Provide the (x, y) coordinate of the cell's center where the given text is located.  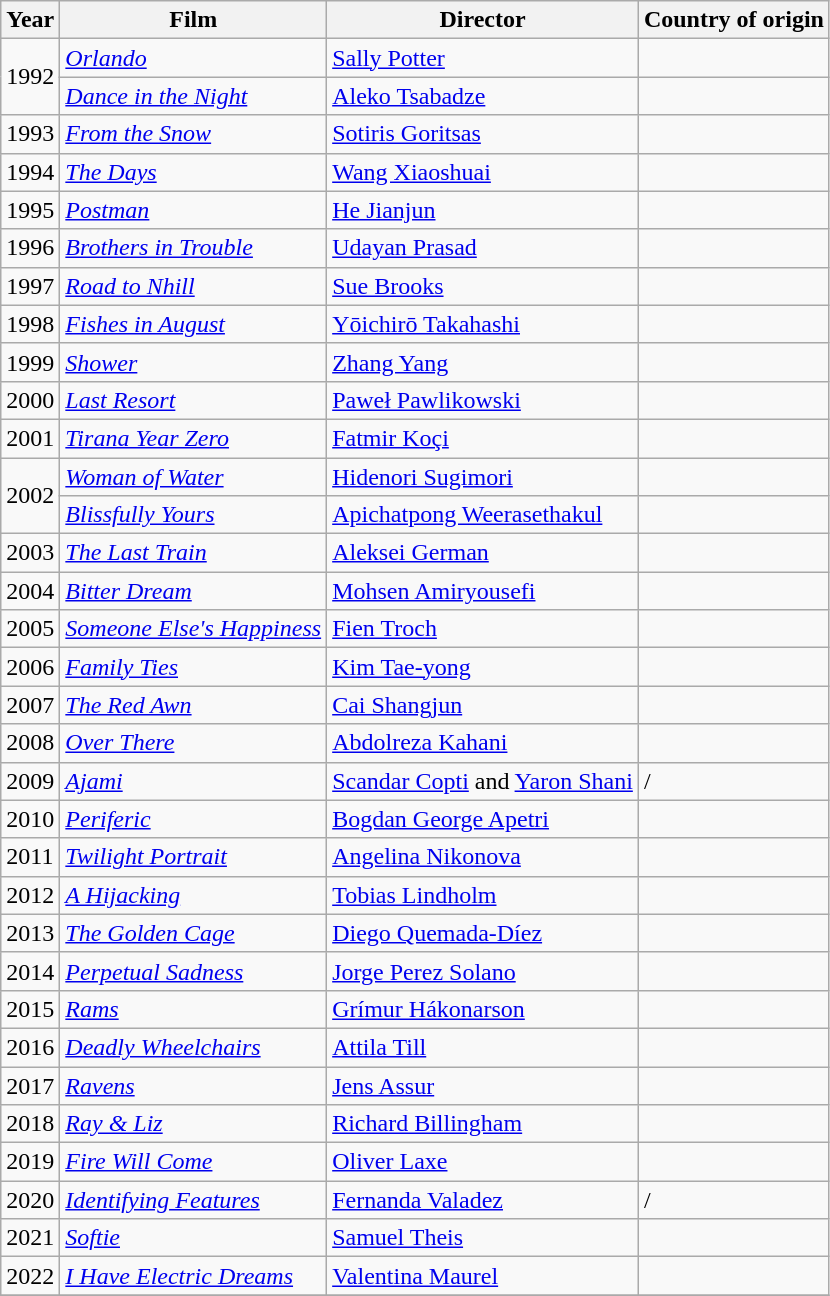
2009 (30, 781)
Blissfully Yours (194, 515)
Deadly Wheelchairs (194, 1047)
Last Resort (194, 400)
Udayan Prasad (483, 248)
1999 (30, 362)
Ray & Liz (194, 1124)
Yōichirō Takahashi (483, 324)
Kim Tae-yong (483, 667)
Attila Till (483, 1047)
Valentina Maurel (483, 1276)
2019 (30, 1162)
Periferic (194, 819)
Sue Brooks (483, 286)
Richard Billingham (483, 1124)
Bitter Dream (194, 591)
Film (194, 20)
Sotiris Goritsas (483, 134)
Tobias Lindholm (483, 895)
Abdolreza Kahani (483, 743)
2020 (30, 1200)
Postman (194, 210)
1993 (30, 134)
Fishes in August (194, 324)
Bogdan George Apetri (483, 819)
2006 (30, 667)
Aleko Tsabadze (483, 96)
2002 (30, 496)
The Last Train (194, 553)
Fien Troch (483, 629)
Identifying Features (194, 1200)
2022 (30, 1276)
1992 (30, 77)
2018 (30, 1124)
1997 (30, 286)
Samuel Theis (483, 1238)
Diego Quemada-Díez (483, 933)
Softie (194, 1238)
2021 (30, 1238)
Ajami (194, 781)
2016 (30, 1047)
Twilight Portrait (194, 857)
1994 (30, 172)
Wang Xiaoshuai (483, 172)
Brothers in Trouble (194, 248)
Scandar Copti and Yaron Shani (483, 781)
Grímur Hákonarson (483, 1009)
2017 (30, 1085)
Fernanda Valadez (483, 1200)
2007 (30, 705)
Shower (194, 362)
2014 (30, 971)
2005 (30, 629)
Aleksei German (483, 553)
He Jianjun (483, 210)
Zhang Yang (483, 362)
Country of origin (734, 20)
2003 (30, 553)
2008 (30, 743)
1998 (30, 324)
2001 (30, 438)
2013 (30, 933)
Year (30, 20)
Someone Else's Happiness (194, 629)
Angelina Nikonova (483, 857)
Fire Will Come (194, 1162)
1996 (30, 248)
Jens Assur (483, 1085)
2010 (30, 819)
Sally Potter (483, 58)
Dance in the Night (194, 96)
Ravens (194, 1085)
Cai Shangjun (483, 705)
2015 (30, 1009)
Rams (194, 1009)
Mohsen Amiryousefi (483, 591)
I Have Electric Dreams (194, 1276)
1995 (30, 210)
Road to Nhill (194, 286)
The Golden Cage (194, 933)
A Hijacking (194, 895)
The Red Awn (194, 705)
Fatmir Koçi (483, 438)
Woman of Water (194, 477)
Apichatpong Weerasethakul (483, 515)
Hidenori Sugimori (483, 477)
Paweł Pawlikowski (483, 400)
From the Snow (194, 134)
Jorge Perez Solano (483, 971)
Tirana Year Zero (194, 438)
Perpetual Sadness (194, 971)
2011 (30, 857)
2012 (30, 895)
The Days (194, 172)
Over There (194, 743)
Orlando (194, 58)
2000 (30, 400)
Director (483, 20)
2004 (30, 591)
Family Ties (194, 667)
Oliver Laxe (483, 1162)
